Identify which cell holds the provided text, then report its (X, Y) central coordinate. 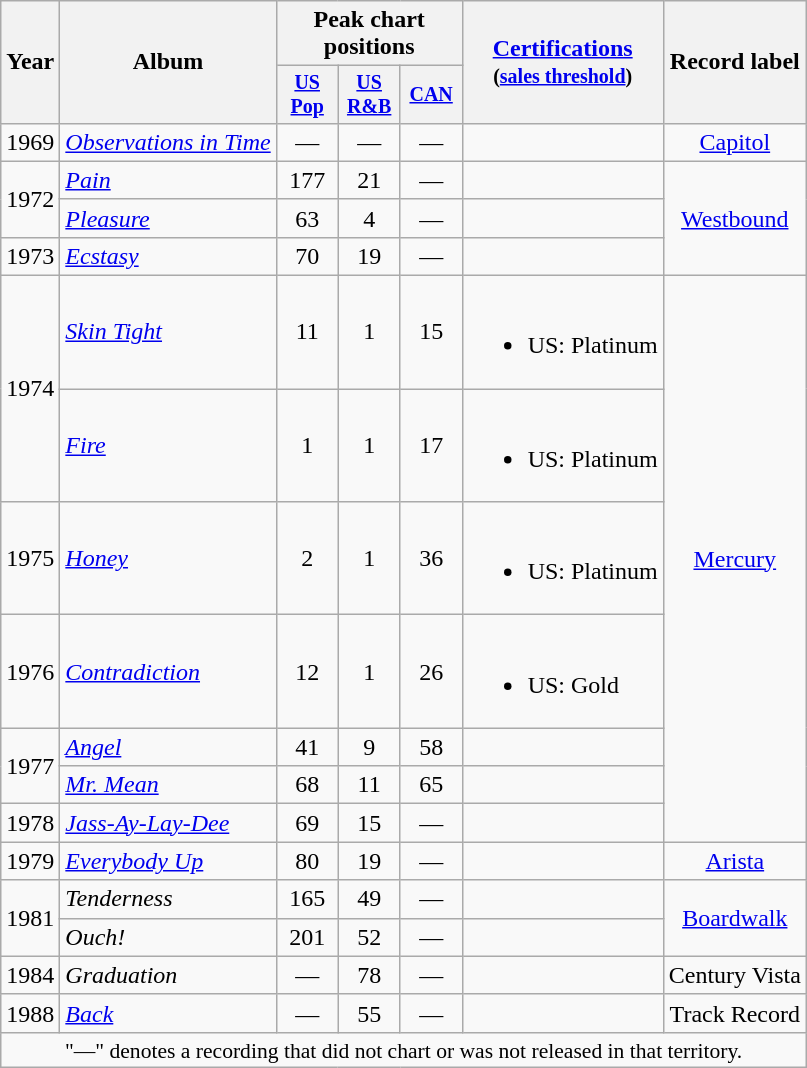
US Pop (307, 94)
1975 (30, 558)
Westbound (734, 218)
9 (369, 747)
41 (307, 747)
165 (307, 899)
1972 (30, 199)
Pleasure (168, 218)
12 (307, 672)
Certifications(sales threshold) (562, 62)
Tenderness (168, 899)
Album (168, 62)
Contradiction (168, 672)
"—" denotes a recording that did not chart or was not released in that territory. (404, 1050)
Skin Tight (168, 332)
201 (307, 937)
Century Vista (734, 975)
58 (431, 747)
17 (431, 446)
Arista (734, 861)
Back (168, 1013)
Track Record (734, 1013)
USR&B (369, 94)
4 (369, 218)
55 (369, 1013)
1988 (30, 1013)
CAN (431, 94)
Jass-Ay-Lay-Dee (168, 823)
Mercury (734, 559)
36 (431, 558)
69 (307, 823)
1974 (30, 389)
80 (307, 861)
US: Gold (562, 672)
78 (369, 975)
1969 (30, 142)
Angel (168, 747)
1984 (30, 975)
52 (369, 937)
1976 (30, 672)
177 (307, 180)
Honey (168, 558)
68 (307, 785)
49 (369, 899)
Everybody Up (168, 861)
1981 (30, 918)
1973 (30, 256)
Year (30, 62)
1978 (30, 823)
65 (431, 785)
1977 (30, 766)
21 (369, 180)
70 (307, 256)
Fire (168, 446)
Graduation (168, 975)
26 (431, 672)
Boardwalk (734, 918)
2 (307, 558)
Record label (734, 62)
Observations in Time (168, 142)
Ecstasy (168, 256)
Pain (168, 180)
Ouch! (168, 937)
63 (307, 218)
1979 (30, 861)
Mr. Mean (168, 785)
Peak chart positions (369, 34)
Capitol (734, 142)
